From the cell containing the given text, extract its center point as [x, y] coordinate. 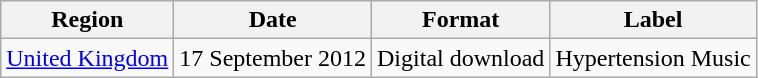
Hypertension Music [653, 58]
Date [273, 20]
Label [653, 20]
United Kingdom [88, 58]
Format [461, 20]
Digital download [461, 58]
17 September 2012 [273, 58]
Region [88, 20]
